Extract the (x, y) coordinate from the center of the cell holding the provided text.  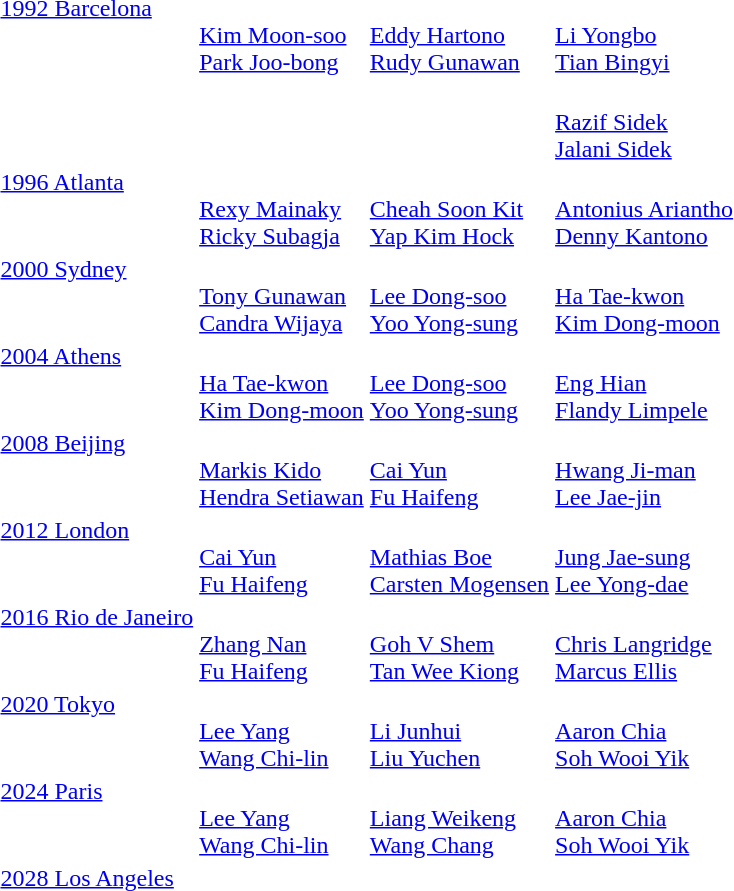
Liang WeikengWang Chang (459, 818)
Cheah Soon KitYap Kim Hock (459, 209)
Zhang NanFu Haifeng (282, 644)
Markis KidoHendra Setiawan (282, 470)
Li JunhuiLiu Yuchen (459, 731)
Rexy MainakyRicky Subagja (282, 209)
Mathias BoeCarsten Mogensen (459, 557)
Goh V ShemTan Wee Kiong (459, 644)
Tony GunawanCandra Wijaya (282, 296)
Ha Tae-kwonKim Dong-moon (282, 383)
